Output the (X, Y) coordinate of the center of the cell containing the given text.  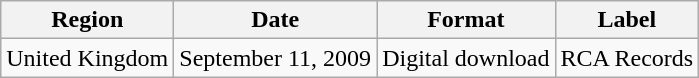
United Kingdom (88, 58)
Format (466, 20)
RCA Records (627, 58)
Label (627, 20)
Date (276, 20)
Region (88, 20)
September 11, 2009 (276, 58)
Digital download (466, 58)
